Provide the (x, y) coordinate of the cell's center where the given text is located.  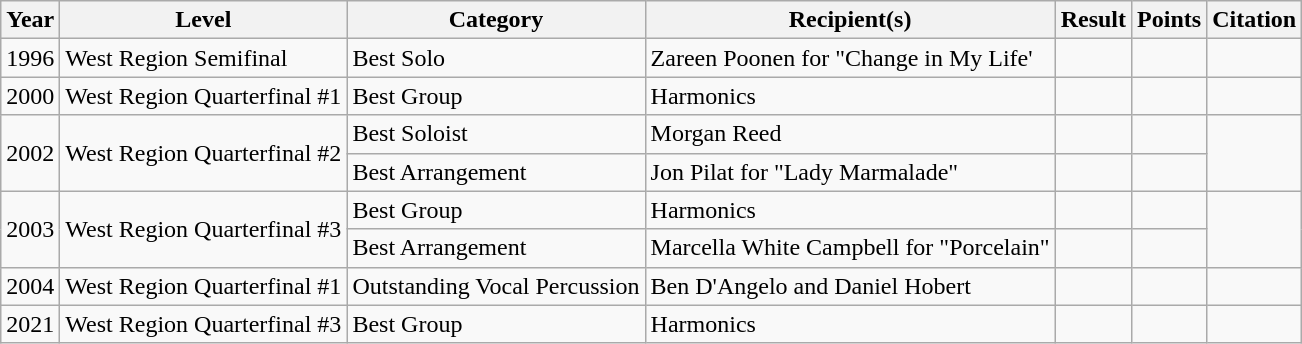
Citation (1254, 20)
Best Soloist (496, 134)
Ben D'Angelo and Daniel Hobert (850, 286)
Zareen Poonen for "Change in My Life' (850, 58)
2002 (30, 153)
West Region Semifinal (204, 58)
Outstanding Vocal Percussion (496, 286)
Result (1093, 20)
Best Solo (496, 58)
Category (496, 20)
Marcella White Campbell for "Porcelain" (850, 248)
2021 (30, 324)
Morgan Reed (850, 134)
2000 (30, 96)
Jon Pilat for "Lady Marmalade" (850, 172)
2003 (30, 229)
Recipient(s) (850, 20)
Points (1170, 20)
Year (30, 20)
2004 (30, 286)
Level (204, 20)
West Region Quarterfinal #2 (204, 153)
1996 (30, 58)
